From the cell containing the given text, extract its center point as [x, y] coordinate. 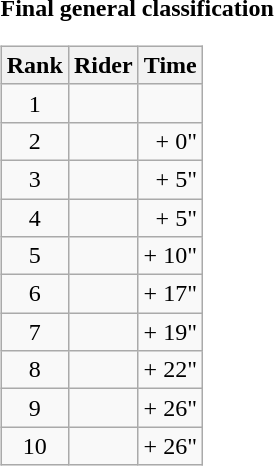
+ 19" [170, 332]
2 [34, 141]
5 [34, 256]
+ 10" [170, 256]
Rider [103, 65]
8 [34, 370]
3 [34, 179]
Time [170, 65]
+ 0" [170, 141]
7 [34, 332]
4 [34, 217]
6 [34, 294]
Rank [34, 65]
9 [34, 408]
+ 22" [170, 370]
+ 17" [170, 294]
10 [34, 446]
1 [34, 103]
